Find where the given text appears and provide that cell's center as (X, Y) coordinate. 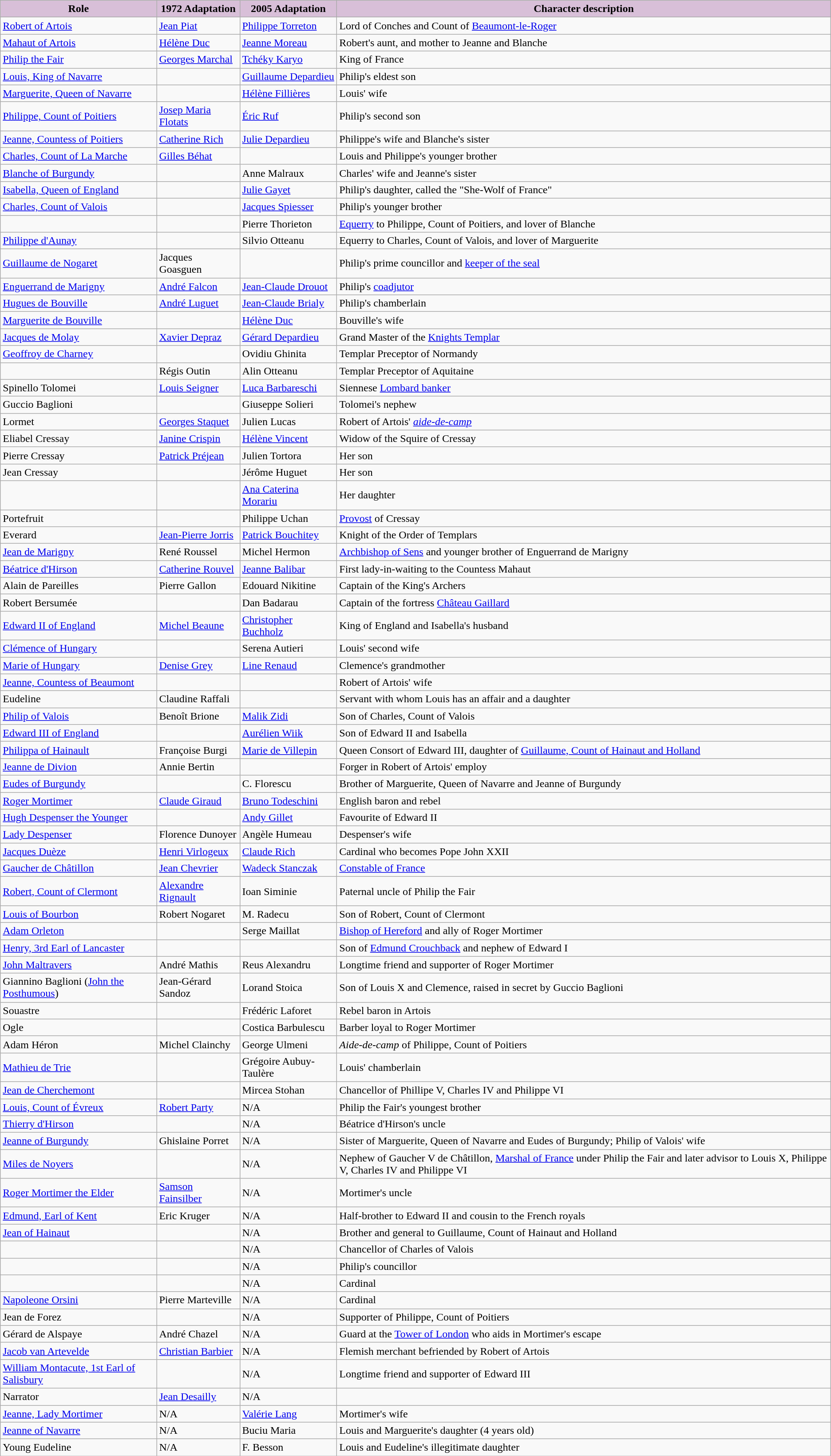
Jeanne Balibar (289, 569)
Bishop of Hereford and ally of Roger Mortimer (584, 931)
Grégoire Aubuy-Taulère (289, 1067)
Guillaume de Nogaret (79, 264)
Philippa of Hainault (79, 750)
Annie Bertin (198, 767)
Son of Louis X and Clemence, raised in secret by Guccio Baglioni (584, 988)
Longtime friend and supporter of Edward III (584, 1373)
Enguerrand de Marigny (79, 286)
Mircea Stohan (289, 1090)
Louis' chamberlain (584, 1067)
2005 Adaptation (289, 9)
Patrick Préjean (198, 455)
Flemish merchant befriended by Robert of Artois (584, 1351)
Samson Fainsilber (198, 1193)
Denise Grey (198, 665)
Lord of Conches and Count of Beaumont-le-Roger (584, 26)
Janine Crispin (198, 438)
Françoise Burgi (198, 750)
Jean Cressay (79, 472)
Louis' wife (584, 93)
Georges Staquet (198, 422)
Wadeck Stanczak (289, 868)
Blanche of Burgundy (79, 173)
Hugues de Bouville (79, 303)
Ghislaine Porret (198, 1141)
Philip the Fair (79, 60)
Ogle (79, 1027)
Hélène Fillières (289, 93)
Spinello Tolomei (79, 388)
Josep Maria Flotats (198, 116)
Anne Malraux (289, 173)
Grand Master of the Knights Templar (584, 337)
Michel Hermon (289, 552)
Knight of the Order of Templars (584, 535)
Robert of Artois' aide-de-camp (584, 422)
Jean-Pierre Jorris (198, 535)
André Luguet (198, 303)
John Maltravers (79, 965)
Jean Chevrier (198, 868)
Patrick Bouchitey (289, 535)
Jeanne, Lady Mortimer (79, 1414)
Gérard de Alspaye (79, 1334)
Narrator (79, 1396)
M. Radecu (289, 914)
Robert of Artois (79, 26)
Philippe Torreton (289, 26)
Edward III of England (79, 733)
Ana Caterina Morariu (289, 495)
Half-brother to Edward II and cousin to the French royals (584, 1216)
Constable of France (584, 868)
Lady Despenser (79, 835)
Julie Depardieu (289, 139)
Jeanne de Divion (79, 767)
Isabella, Queen of England (79, 190)
Charles, Count of Valois (79, 207)
Philip's prime councillor and keeper of the seal (584, 264)
Xavier Depraz (198, 337)
Philip's chamberlain (584, 303)
Rebel baron in Artois (584, 1010)
Jacob van Artevelde (79, 1351)
Adam Orleton (79, 931)
Luca Barbareschi (289, 388)
Archbishop of Sens and younger brother of Enguerrand de Marigny (584, 552)
Claudine Raffali (198, 699)
Philip's daughter, called the "She-Wolf of France" (584, 190)
Robert's aunt, and mother to Jeanne and Blanche (584, 43)
Louis of Bourbon (79, 914)
Jean of Hainaut (79, 1233)
Servant with whom Louis has an affair and a daughter (584, 699)
Giannino Baglioni (John the Posthumous) (79, 988)
Philip of Valois (79, 716)
Pierre Marteville (198, 1300)
Henri Virlogeux (198, 851)
C. Florescu (289, 784)
Philippe, Count of Poitiers (79, 116)
Hélène Vincent (289, 438)
Éric Ruf (289, 116)
Catherine Rich (198, 139)
Mathieu de Trie (79, 1067)
Béatrice d'Hirson's uncle (584, 1124)
Jeanne, Countess of Poitiers (79, 139)
Longtime friend and supporter of Roger Mortimer (584, 965)
King of England and Isabella's husband (584, 625)
Mahaut of Artois (79, 43)
Julie Gayet (289, 190)
Despenser's wife (584, 835)
Brother and general to Guillaume, Count of Hainaut and Holland (584, 1233)
Angèle Humeau (289, 835)
English baron and rebel (584, 801)
Marie of Hungary (79, 665)
Adam Héron (79, 1044)
Ioan Siminie (289, 891)
Favourite of Edward II (584, 818)
Gérard Depardieu (289, 337)
René Roussel (198, 552)
Louis, King of Navarre (79, 76)
Edward II of England (79, 625)
Gaucher de Châtillon (79, 868)
Giuseppe Solieri (289, 405)
André Chazel (198, 1334)
Robert Bersumée (79, 603)
Thierry d'Hirson (79, 1124)
Alexandre Rignault (198, 891)
Guillaume Depardieu (289, 76)
Equerry to Philippe, Count of Poitiers, and lover of Blanche (584, 223)
Roger Mortimer the Elder (79, 1193)
Forger in Robert of Artois' employ (584, 767)
Jeanne Moreau (289, 43)
Benoît Brione (198, 716)
Louis' second wife (584, 648)
Costica Barbulescu (289, 1027)
Jacques Goasguen (198, 264)
Jacques de Molay (79, 337)
Michel Clainchy (198, 1044)
Son of Edward II and Isabella (584, 733)
Jeanne of Burgundy (79, 1141)
Mortimer's wife (584, 1414)
Christian Barbier (198, 1351)
Ovidiu Ghinita (289, 354)
Line Renaud (289, 665)
Charles, Count of La Marche (79, 156)
Jean de Forez (79, 1317)
Pierre Gallon (198, 586)
Gilles Béhat (198, 156)
Aide-de-camp of Philippe, Count of Poitiers (584, 1044)
Frédéric Laforet (289, 1010)
George Ulmeni (289, 1044)
Serge Maillat (289, 931)
Provost of Cressay (584, 518)
Jacques Duèze (79, 851)
Edmund, Earl of Kent (79, 1216)
Charles' wife and Jeanne's sister (584, 173)
Marguerite de Bouville (79, 320)
Her daughter (584, 495)
Bouville's wife (584, 320)
Malik Zidi (289, 716)
Louis and Eudeline's illegitimate daughter (584, 1448)
Everard (79, 535)
Clemence's grandmother (584, 665)
Eliabel Cressay (79, 438)
Napoleone Orsini (79, 1300)
Jeanne, Countess of Beaumont (79, 682)
Equerry to Charles, Count of Valois, and lover of Marguerite (584, 241)
Jean Desailly (198, 1396)
Philippe's wife and Blanche's sister (584, 139)
Hugh Despenser the Younger (79, 818)
Clémence of Hungary (79, 648)
Henry, 3rd Earl of Lancaster (79, 948)
Philip's second son (584, 116)
Régis Outin (198, 371)
Silvio Otteanu (289, 241)
Louis and Philippe's younger brother (584, 156)
Chancellor of Charles of Valois (584, 1249)
Eudeline (79, 699)
Catherine Rouvel (198, 569)
Paternal uncle of Philip the Fair (584, 891)
Jean-Gérard Sandoz (198, 988)
Geoffroy de Charney (79, 354)
Philippe d'Aunay (79, 241)
Robert of Artois' wife (584, 682)
Supporter of Philippe, Count of Poitiers (584, 1317)
Templar Preceptor of Aquitaine (584, 371)
Widow of the Squire of Cressay (584, 438)
Roger Mortimer (79, 801)
Captain of the King's Archers (584, 586)
Mortimer's uncle (584, 1193)
Siennese Lombard banker (584, 388)
Role (79, 9)
Bruno Todeschini (289, 801)
King of France (584, 60)
André Mathis (198, 965)
Valérie Lang (289, 1414)
Serena Autieri (289, 648)
Edouard Nikitine (289, 586)
Philippe Uchan (289, 518)
Michel Beaune (198, 625)
F. Besson (289, 1448)
Guccio Baglioni (79, 405)
Pierre Cressay (79, 455)
Captain of the fortress Château Gaillard (584, 603)
Louis Seigner (198, 388)
Jean Piat (198, 26)
1972 Adaptation (198, 9)
Tchéky Karyo (289, 60)
Templar Preceptor of Normandy (584, 354)
Cardinal who becomes Pope John XXII (584, 851)
Nephew of Gaucher V de Châtillon, Marshal of France under Philip the Fair and later advisor to Louis X, Philippe V, Charles IV and Philippe VI (584, 1164)
Alin Otteanu (289, 371)
Queen Consort of Edward III, daughter of Guillaume, Count of Hainaut and Holland (584, 750)
Jean de Marigny (79, 552)
Louis and Marguerite's daughter (4 years old) (584, 1431)
André Falcon (198, 286)
Barber loyal to Roger Mortimer (584, 1027)
Philip's councillor (584, 1266)
Lormet (79, 422)
Robert Nogaret (198, 914)
Character description (584, 9)
Jeanne of Navarre (79, 1431)
Christopher Buchholz (289, 625)
First lady-in-waiting to the Countess Mahaut (584, 569)
Julien Lucas (289, 422)
Philip the Fair's youngest brother (584, 1107)
Alain de Pareilles (79, 586)
Jean de Cherchemont (79, 1090)
Julien Tortora (289, 455)
Béatrice d'Hirson (79, 569)
Claude Rich (289, 851)
William Montacute, 1st Earl of Salisbury (79, 1373)
Lorand Stoica (289, 988)
Eric Kruger (198, 1216)
Reus Alexandru (289, 965)
Philip's eldest son (584, 76)
Jacques Spiesser (289, 207)
Marguerite, Queen of Navarre (79, 93)
Miles de Noyers (79, 1164)
Jean-Claude Drouot (289, 286)
Eudes of Burgundy (79, 784)
Son of Charles, Count of Valois (584, 716)
Louis, Count of Évreux (79, 1107)
Philip's younger brother (584, 207)
Andy Gillet (289, 818)
Aurélien Wiik (289, 733)
Souastre (79, 1010)
Chancellor of Phillipe V, Charles IV and Philippe VI (584, 1090)
Brother of Marguerite, Queen of Navarre and Jeanne of Burgundy (584, 784)
Pierre Thorieton (289, 223)
Florence Dunoyer (198, 835)
Jean-Claude Brialy (289, 303)
Georges Marchal (198, 60)
Dan Badarau (289, 603)
Marie de Villepin (289, 750)
Portefruit (79, 518)
Buciu Maria (289, 1431)
Guard at the Tower of London who aids in Mortimer's escape (584, 1334)
Son of Edmund Crouchback and nephew of Edward I (584, 948)
Son of Robert, Count of Clermont (584, 914)
Sister of Marguerite, Queen of Navarre and Eudes of Burgundy; Philip of Valois' wife (584, 1141)
Jérôme Huguet (289, 472)
Robert Party (198, 1107)
Philip's coadjutor (584, 286)
Claude Giraud (198, 801)
Robert, Count of Clermont (79, 891)
Young Eudeline (79, 1448)
Tolomei's nephew (584, 405)
